Return the (X, Y) coordinate for the center point of the cell that contains the specified text.  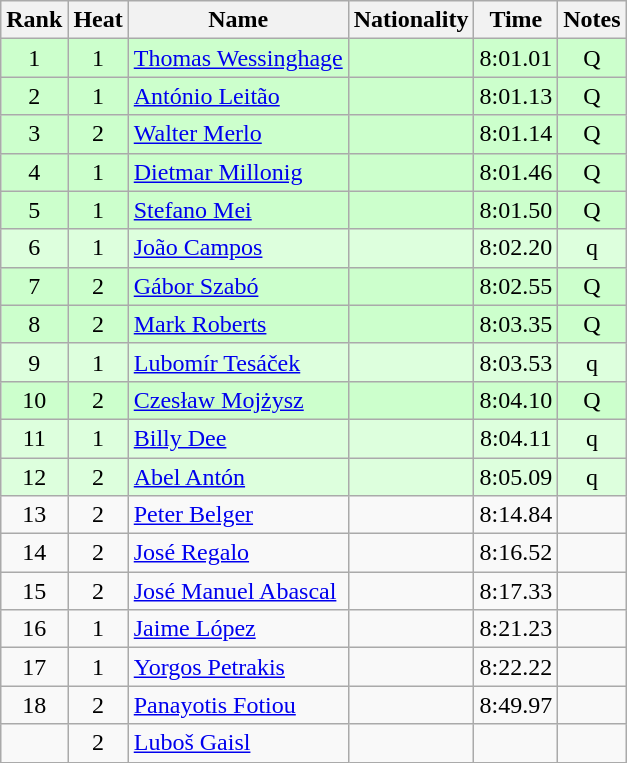
8:04.11 (516, 438)
Thomas Wessinghage (238, 58)
8:01.14 (516, 134)
8:17.33 (516, 591)
Panayotis Fotiou (238, 705)
8:16.52 (516, 553)
9 (34, 362)
8:05.09 (516, 477)
15 (34, 591)
Walter Merlo (238, 134)
Nationality (411, 20)
Stefano Mei (238, 210)
Heat (98, 20)
Time (516, 20)
5 (34, 210)
Jaime López (238, 629)
Notes (592, 20)
11 (34, 438)
Czesław Mojżysz (238, 400)
6 (34, 248)
Luboš Gaisl (238, 743)
8:02.20 (516, 248)
8:03.53 (516, 362)
8:01.01 (516, 58)
Gábor Szabó (238, 286)
18 (34, 705)
Lubomír Tesáček (238, 362)
8:01.50 (516, 210)
7 (34, 286)
13 (34, 515)
Name (238, 20)
Yorgos Petrakis (238, 667)
8 (34, 324)
Rank (34, 20)
Billy Dee (238, 438)
4 (34, 172)
João Campos (238, 248)
Abel Antón (238, 477)
8:03.35 (516, 324)
8:22.22 (516, 667)
14 (34, 553)
10 (34, 400)
José Manuel Abascal (238, 591)
Peter Belger (238, 515)
José Regalo (238, 553)
16 (34, 629)
António Leitão (238, 96)
12 (34, 477)
8:01.46 (516, 172)
3 (34, 134)
Mark Roberts (238, 324)
8:04.10 (516, 400)
8:49.97 (516, 705)
8:21.23 (516, 629)
Dietmar Millonig (238, 172)
8:02.55 (516, 286)
8:01.13 (516, 96)
8:14.84 (516, 515)
17 (34, 667)
